Return the [X, Y] coordinate for the center point of the cell that contains the specified text.  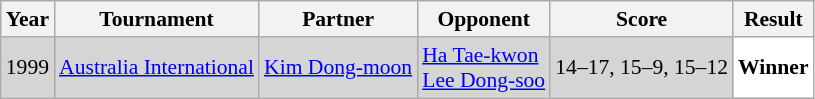
Kim Dong-moon [338, 68]
14–17, 15–9, 15–12 [642, 68]
Result [774, 19]
Tournament [156, 19]
Year [28, 19]
Winner [774, 68]
Score [642, 19]
Partner [338, 19]
Ha Tae-kwon Lee Dong-soo [484, 68]
Australia International [156, 68]
Opponent [484, 19]
1999 [28, 68]
